From the cell containing the given text, extract its center point as [X, Y] coordinate. 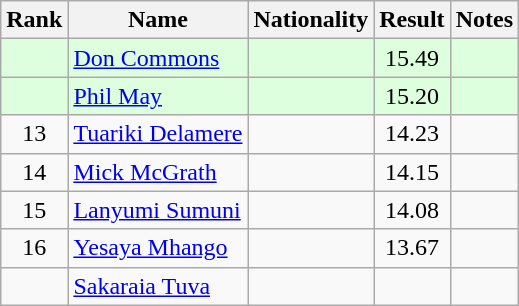
Tuariki Delamere [158, 134]
13 [34, 134]
Rank [34, 20]
13.67 [412, 248]
14.15 [412, 172]
Sakaraia Tuva [158, 286]
Yesaya Mhango [158, 248]
Name [158, 20]
Lanyumi Sumuni [158, 210]
Mick McGrath [158, 172]
16 [34, 248]
Notes [484, 20]
15.49 [412, 58]
14.08 [412, 210]
Phil May [158, 96]
Nationality [311, 20]
14 [34, 172]
Result [412, 20]
15 [34, 210]
14.23 [412, 134]
Don Commons [158, 58]
15.20 [412, 96]
